Locate the cell with the specified text and output its (x, y) center coordinate. 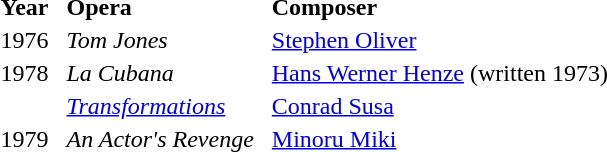
La Cubana (166, 73)
Tom Jones (166, 40)
Transformations (166, 106)
